Locate the cell with the specified text and output its (X, Y) center coordinate. 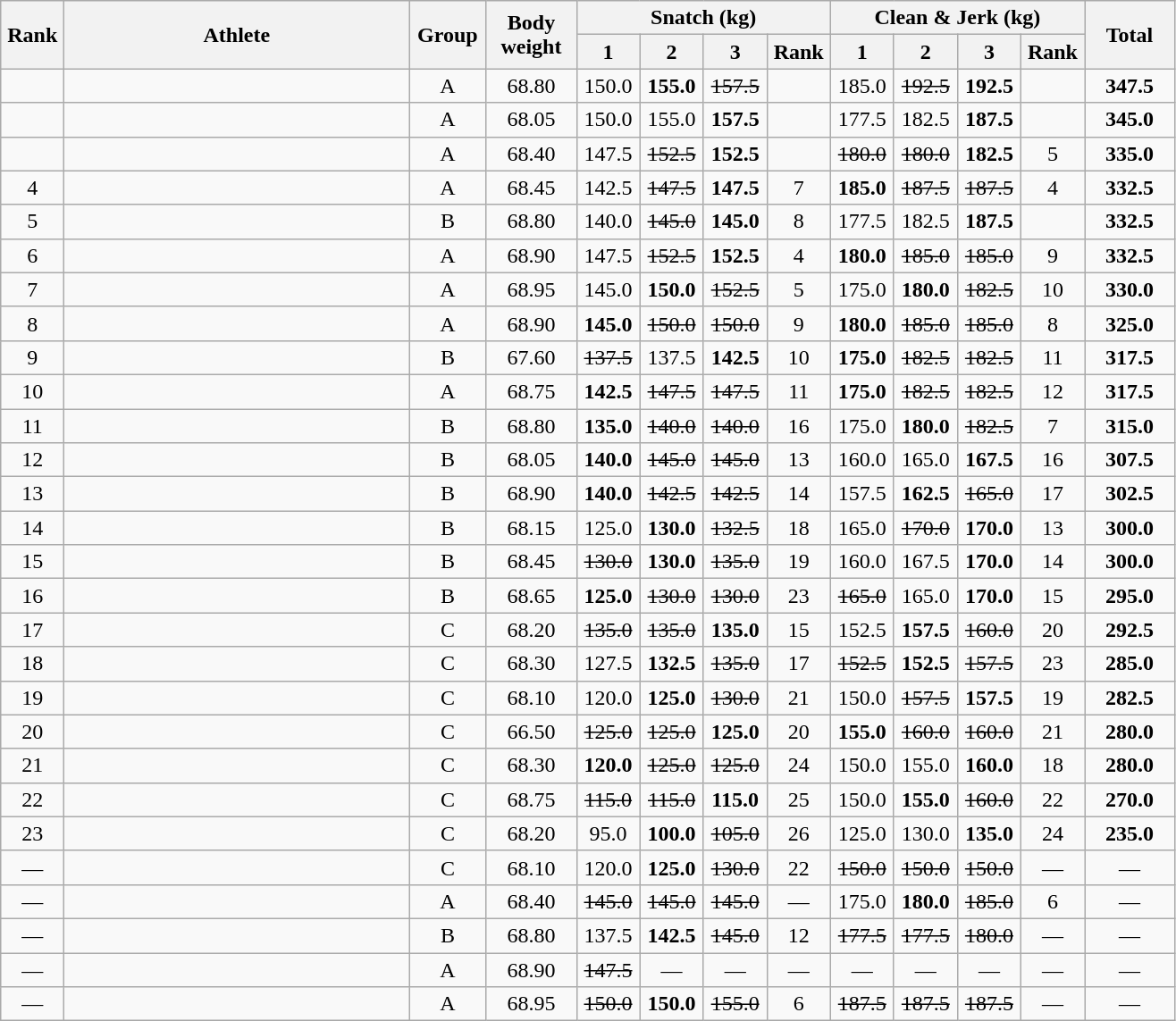
302.5 (1130, 494)
Clean & Jerk (kg) (957, 18)
25 (799, 799)
127.5 (608, 664)
325.0 (1130, 323)
100.0 (672, 833)
105.0 (735, 833)
295.0 (1130, 596)
315.0 (1130, 426)
Athlete (237, 35)
68.15 (531, 528)
162.5 (926, 494)
235.0 (1130, 833)
Snatch (kg) (703, 18)
285.0 (1130, 664)
282.5 (1130, 698)
307.5 (1130, 460)
292.5 (1130, 630)
347.5 (1130, 86)
26 (799, 833)
68.65 (531, 596)
345.0 (1130, 120)
270.0 (1130, 799)
Total (1130, 35)
67.60 (531, 357)
335.0 (1130, 154)
Group (448, 35)
330.0 (1130, 289)
Body weight (531, 35)
95.0 (608, 833)
66.50 (531, 732)
